Determine the [X, Y] coordinate at the center of the cell enclosing the given text.  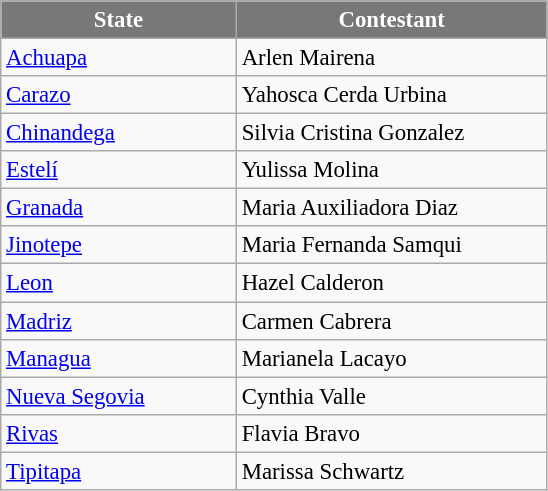
Silvia Cristina Gonzalez [392, 133]
Nueva Segovia [119, 396]
Achuapa [119, 58]
Granada [119, 208]
Arlen Mairena [392, 58]
Estelí [119, 170]
Maria Fernanda Samqui [392, 245]
Carmen Cabrera [392, 321]
Chinandega [119, 133]
Cynthia Valle [392, 396]
Maria Auxiliadora Diaz [392, 208]
Yahosca Cerda Urbina [392, 95]
Jinotepe [119, 245]
Tipitapa [119, 471]
Madriz [119, 321]
Contestant [392, 20]
Marissa Schwartz [392, 471]
Marianela Lacayo [392, 358]
Flavia Bravo [392, 433]
Managua [119, 358]
Leon [119, 283]
State [119, 20]
Rivas [119, 433]
Carazo [119, 95]
Yulissa Molina [392, 170]
Hazel Calderon [392, 283]
